Find where the given text appears and provide that cell's center as [x, y] coordinate. 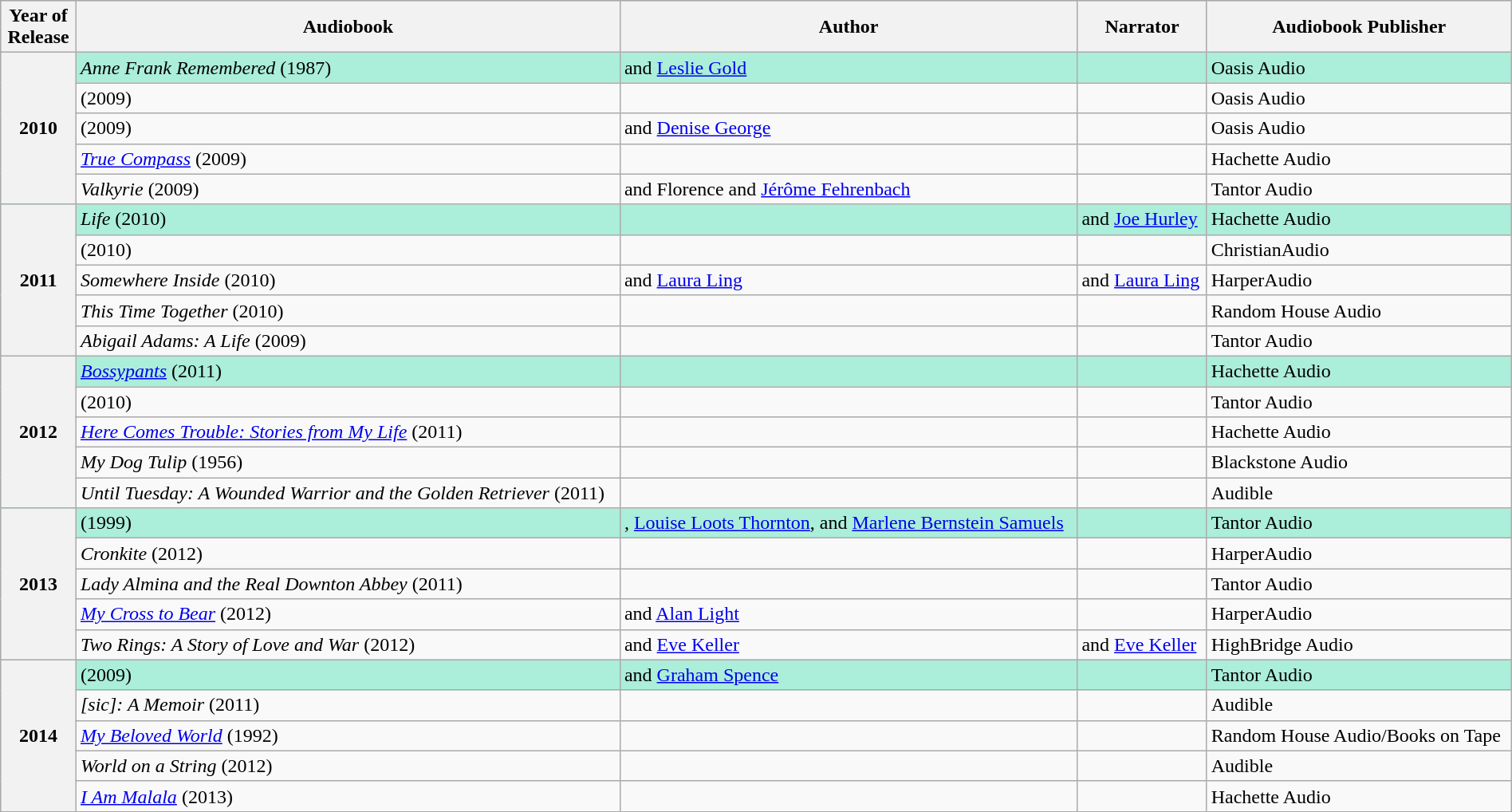
Audiobook Publisher [1359, 27]
Narrator [1142, 27]
Anne Frank Remembered (1987) [348, 68]
Two Rings: A Story of Love and War (2012) [348, 644]
Random House Audio/Books on Tape [1359, 735]
Lady Almina and the Real Downton Abbey (2011) [348, 584]
Somewhere Inside (2010) [348, 280]
2013 [38, 584]
2012 [38, 432]
Bossypants (2011) [348, 371]
True Compass (2009) [348, 159]
Audiobook [348, 27]
This Time Together (2010) [348, 310]
, Louise Loots Thornton, and Marlene Bernstein Samuels [849, 523]
(1999) [348, 523]
and Leslie Gold [849, 68]
Here Comes Trouble: Stories from My Life (2011) [348, 432]
Abigail Adams: A Life (2009) [348, 341]
My Cross to Bear (2012) [348, 614]
My Beloved World (1992) [348, 735]
World on a String (2012) [348, 766]
Valkyrie (2009) [348, 189]
Until Tuesday: A Wounded Warrior and the Golden Retriever (2011) [348, 493]
2011 [38, 280]
2014 [38, 735]
Blackstone Audio [1359, 463]
[sic]: A Memoir (2011) [348, 705]
HighBridge Audio [1359, 644]
and Denise George [849, 128]
ChristianAudio [1359, 250]
Cronkite (2012) [348, 554]
Life (2010) [348, 219]
Author [849, 27]
and Joe Hurley [1142, 219]
My Dog Tulip (1956) [348, 463]
and Graham Spence [849, 675]
and Florence and Jérôme Fehrenbach [849, 189]
2010 [38, 128]
Year of Release [38, 27]
I Am Malala (2013) [348, 796]
and Alan Light [849, 614]
Random House Audio [1359, 310]
